For the text-containing cell, return its midpoint in [x, y] coordinate format. 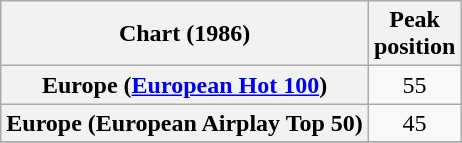
Chart (1986) [185, 34]
Europe (European Airplay Top 50) [185, 123]
45 [414, 123]
Europe (European Hot 100) [185, 85]
55 [414, 85]
Peakposition [414, 34]
